From the cell containing the given text, extract its center point as (X, Y) coordinate. 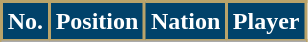
Position (96, 22)
No. (26, 22)
Nation (186, 22)
Player (266, 22)
